Pinpoint the cell where the given text exists, returning its [X, Y] midpoint coordinate. 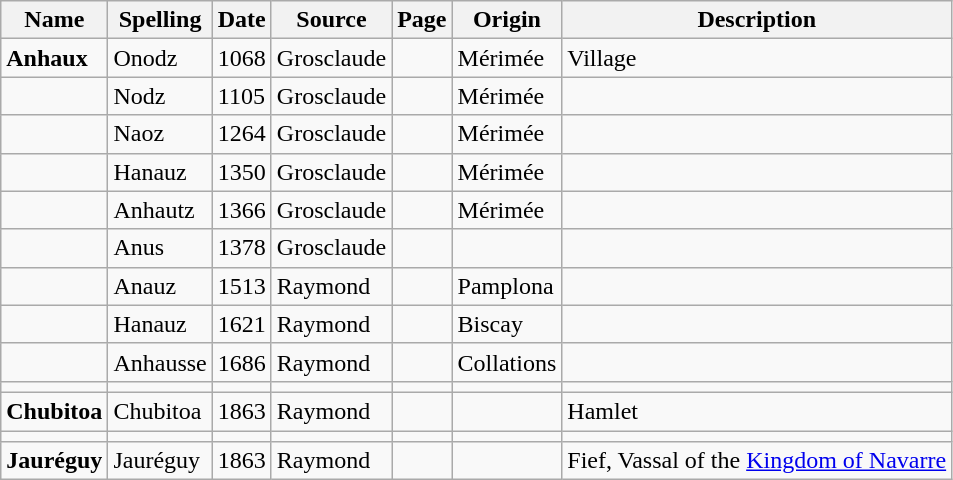
Anhausse [160, 362]
Fief, Vassal of the Kingdom of Navarre [757, 461]
Date [242, 20]
1105 [242, 96]
1264 [242, 134]
Page [422, 20]
Anhaux [54, 58]
Origin [507, 20]
1686 [242, 362]
1378 [242, 248]
Collations [507, 362]
Name [54, 20]
Onodz [160, 58]
1366 [242, 210]
Anauz [160, 286]
1350 [242, 172]
Description [757, 20]
Anhautz [160, 210]
1068 [242, 58]
Anus [160, 248]
Spelling [160, 20]
Village [757, 58]
Naoz [160, 134]
Nodz [160, 96]
1621 [242, 324]
1513 [242, 286]
Pamplona [507, 286]
Biscay [507, 324]
Source [331, 20]
Hamlet [757, 411]
